Pinpoint the cell where the given text exists, returning its (x, y) midpoint coordinate. 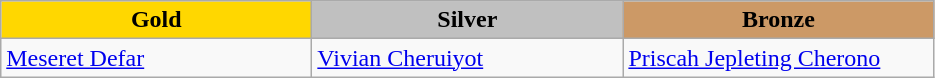
Bronze (778, 20)
Meseret Defar (156, 58)
Gold (156, 20)
Vivian Cheruiyot (468, 58)
Silver (468, 20)
Priscah Jepleting Cherono (778, 58)
